Pinpoint the cell where the given text exists, returning its [x, y] midpoint coordinate. 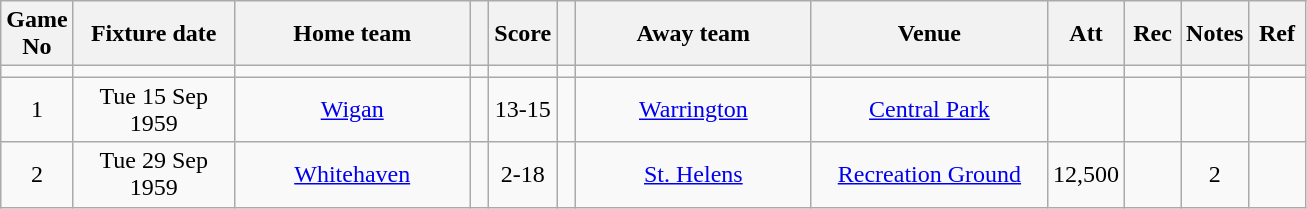
Game No [37, 34]
Fixture date [154, 34]
Whitehaven [352, 174]
Tue 15 Sep 1959 [154, 110]
Away team [693, 34]
1 [37, 110]
Central Park [929, 110]
Wigan [352, 110]
Tue 29 Sep 1959 [154, 174]
Ref [1277, 34]
Recreation Ground [929, 174]
13-15 [523, 110]
Warrington [693, 110]
2-18 [523, 174]
12,500 [1086, 174]
Venue [929, 34]
St. Helens [693, 174]
Att [1086, 34]
Notes [1215, 34]
Rec [1153, 34]
Score [523, 34]
Home team [352, 34]
